Scan for the cell matching the given text and deliver its [x, y] coordinate at center. 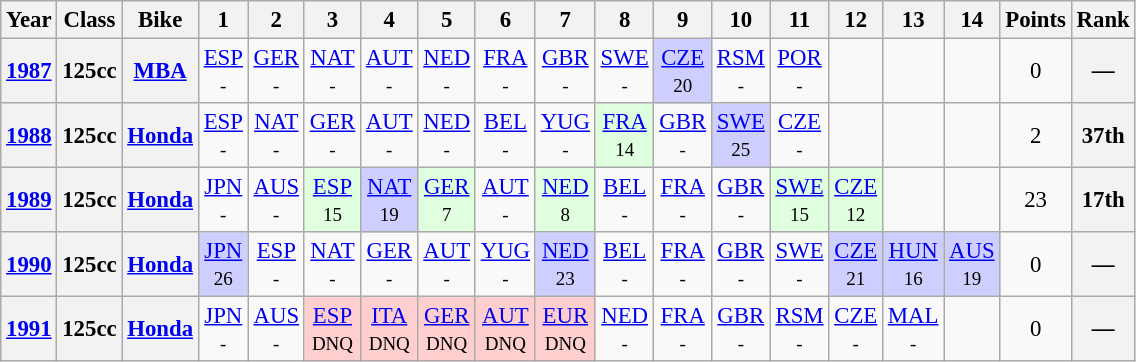
5 [446, 20]
CZE12 [856, 200]
13 [914, 20]
14 [972, 20]
1990 [29, 264]
1991 [29, 330]
ESPDNQ [332, 330]
7 [565, 20]
1 [223, 20]
12 [856, 20]
EURDNQ [565, 330]
8 [624, 20]
6 [505, 20]
MAL- [914, 330]
37th [1103, 136]
HUN16 [914, 264]
Class [90, 20]
POR- [800, 72]
FRA14 [624, 136]
11 [800, 20]
Bike [160, 20]
17th [1103, 200]
Rank [1103, 20]
1989 [29, 200]
JPN26 [223, 264]
9 [682, 20]
4 [390, 20]
ITADNQ [390, 330]
MBA [160, 72]
Year [29, 20]
SWE15 [800, 200]
GER7 [446, 200]
GERDNQ [446, 330]
AUS19 [972, 264]
1987 [29, 72]
SWE25 [740, 136]
3 [332, 20]
10 [740, 20]
NED8 [565, 200]
1988 [29, 136]
CZE20 [682, 72]
23 [1036, 200]
CZE21 [856, 264]
Points [1036, 20]
NED23 [565, 264]
NAT19 [390, 200]
ESP15 [332, 200]
AUTDNQ [505, 330]
